Search for the cell housing the specified text and yield its (x, y) center coordinate. 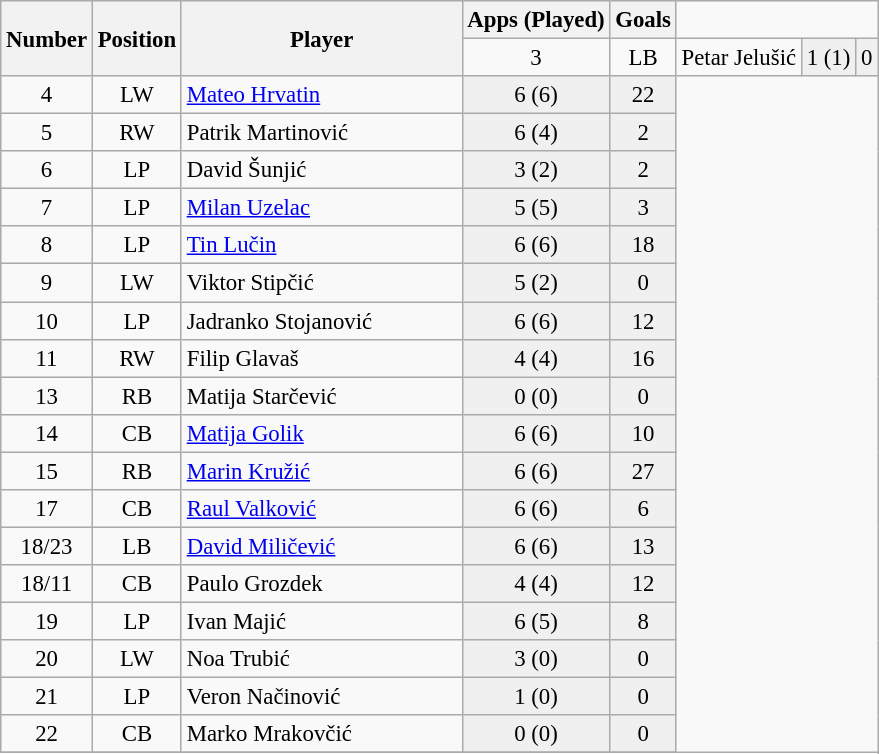
1 (0) (536, 697)
18/23 (47, 546)
5 (47, 133)
Matija Golik (322, 433)
7 (47, 208)
Matija Starčević (322, 396)
9 (47, 283)
David Miličević (322, 546)
Mateo Hrvatin (322, 95)
Filip Glavaš (322, 358)
18/11 (47, 584)
6 (5) (536, 621)
Paulo Grozdek (322, 584)
Number (47, 38)
Position (136, 38)
Goals (643, 20)
1 (1) (828, 58)
3 (2) (536, 170)
Marko Mrakovčić (322, 734)
Patrik Martinović (322, 133)
Viktor Stipčić (322, 283)
Noa Trubić (322, 659)
Tin Lučin (322, 245)
5 (2) (536, 283)
21 (47, 697)
Milan Uzelac (322, 208)
18 (643, 245)
14 (47, 433)
16 (643, 358)
15 (47, 471)
27 (643, 471)
Apps (Played) (536, 20)
Player (322, 38)
Marin Kružić (322, 471)
20 (47, 659)
Jadranko Stojanović (322, 321)
5 (5) (536, 208)
Raul Valković (322, 509)
David Šunjić (322, 170)
19 (47, 621)
11 (47, 358)
Petar Jelušić (738, 58)
Veron Načinović (322, 697)
Ivan Majić (322, 621)
4 (47, 95)
3 (0) (536, 659)
6 (4) (536, 133)
17 (47, 509)
